Determine the (X, Y) coordinate at the center of the cell enclosing the given text.  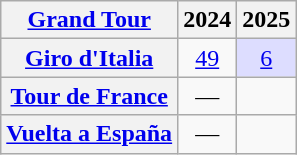
Tour de France (90, 96)
2024 (208, 20)
6 (266, 58)
2025 (266, 20)
49 (208, 58)
Vuelta a España (90, 134)
Grand Tour (90, 20)
Giro d'Italia (90, 58)
